Capture the cell that displays the provided text and extract its (X, Y) central coordinate. 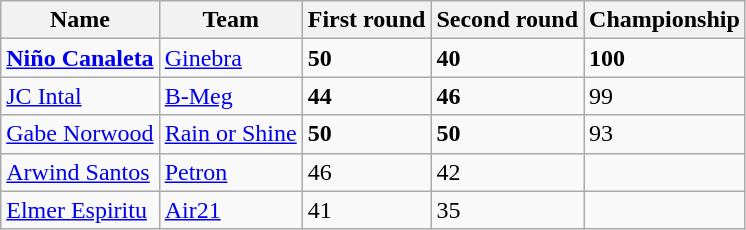
44 (366, 96)
35 (508, 210)
First round (366, 20)
93 (665, 134)
Team (230, 20)
Elmer Espiritu (80, 210)
Gabe Norwood (80, 134)
Championship (665, 20)
JC Intal (80, 96)
Ginebra (230, 58)
Niño Canaleta (80, 58)
41 (366, 210)
Air21 (230, 210)
Name (80, 20)
99 (665, 96)
Rain or Shine (230, 134)
B-Meg (230, 96)
40 (508, 58)
Arwind Santos (80, 172)
Second round (508, 20)
Petron (230, 172)
42 (508, 172)
100 (665, 58)
